Pinpoint the cell where the given text exists, returning its [X, Y] midpoint coordinate. 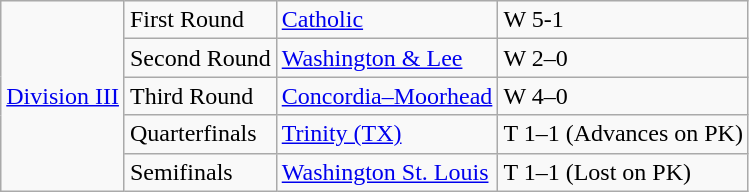
Third Round [200, 96]
Washington & Lee [387, 58]
Quarterfinals [200, 134]
Division III [63, 96]
Washington St. Louis [387, 172]
T 1–1 (Advances on PK) [624, 134]
W 5-1 [624, 20]
First Round [200, 20]
Catholic [387, 20]
T 1–1 (Lost on PK) [624, 172]
Concordia–Moorhead [387, 96]
Second Round [200, 58]
Trinity (TX) [387, 134]
Semifinals [200, 172]
W 4–0 [624, 96]
W 2–0 [624, 58]
